For the text-containing cell, return its midpoint in [X, Y] coordinate format. 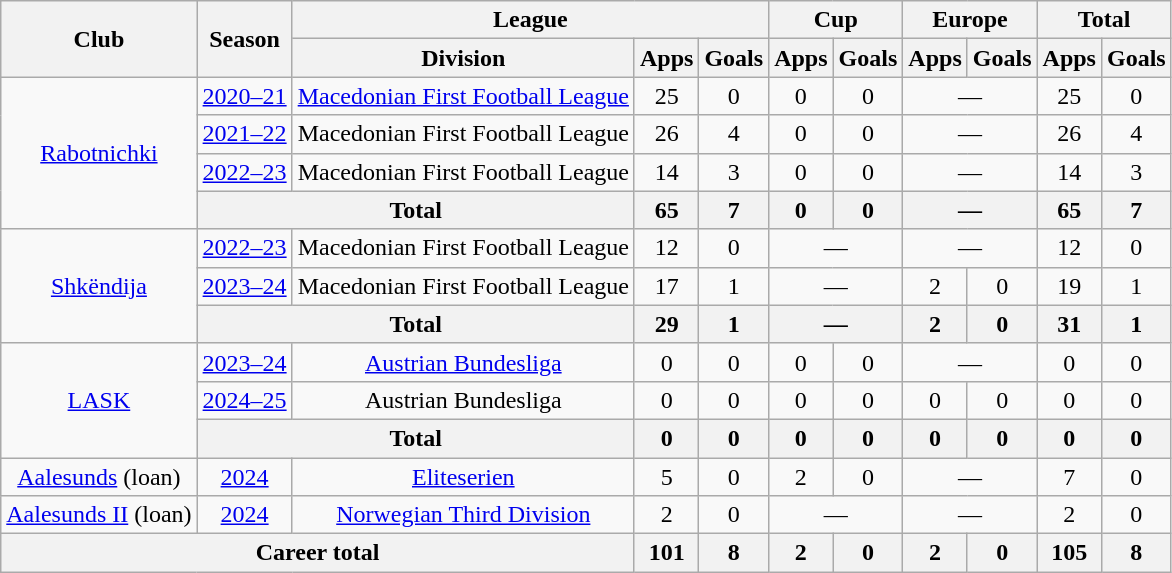
Season [244, 39]
2021–22 [244, 134]
Club [99, 39]
19 [1069, 286]
Aalesunds (loan) [99, 477]
5 [666, 477]
29 [666, 324]
Eliteserien [463, 477]
105 [1069, 553]
Rabotnichki [99, 153]
Career total [318, 553]
League [530, 20]
Aalesunds II (loan) [99, 515]
31 [1069, 324]
Cup [836, 20]
LASK [99, 400]
2020–21 [244, 96]
101 [666, 553]
17 [666, 286]
Norwegian Third Division [463, 515]
2024–25 [244, 400]
Shkëndija [99, 286]
Europe [970, 20]
Division [463, 58]
